Scan for the cell matching the given text and deliver its (X, Y) coordinate at center. 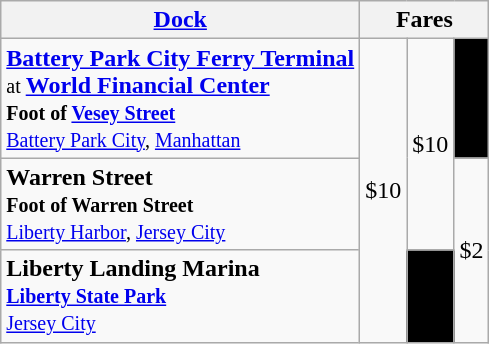
Battery Park City Ferry Terminalat World Financial CenterFoot of Vesey StreetBattery Park City, Manhattan (180, 98)
Fares (424, 20)
Warren StreetFoot of Warren StreetLiberty Harbor, Jersey City (180, 204)
$2 (472, 250)
Dock (180, 20)
Liberty Landing MarinaLiberty State ParkJersey City (180, 296)
